Search for the cell housing the specified text and yield its [x, y] center coordinate. 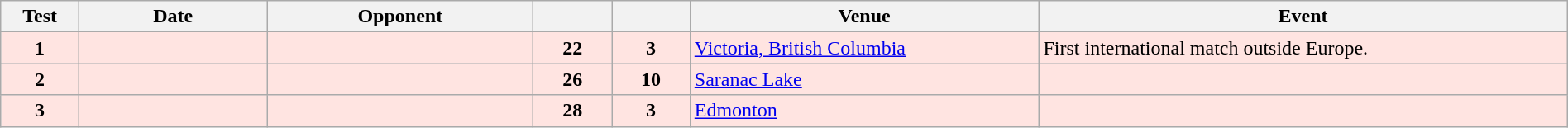
Event [1303, 17]
2 [40, 79]
28 [572, 111]
10 [652, 79]
1 [40, 48]
22 [572, 48]
First international match outside Europe. [1303, 48]
Date [172, 17]
Edmonton [864, 111]
Test [40, 17]
26 [572, 79]
Saranac Lake [864, 79]
Opponent [400, 17]
Victoria, British Columbia [864, 48]
Venue [864, 17]
